From the cell containing the given text, extract its center point as (x, y) coordinate. 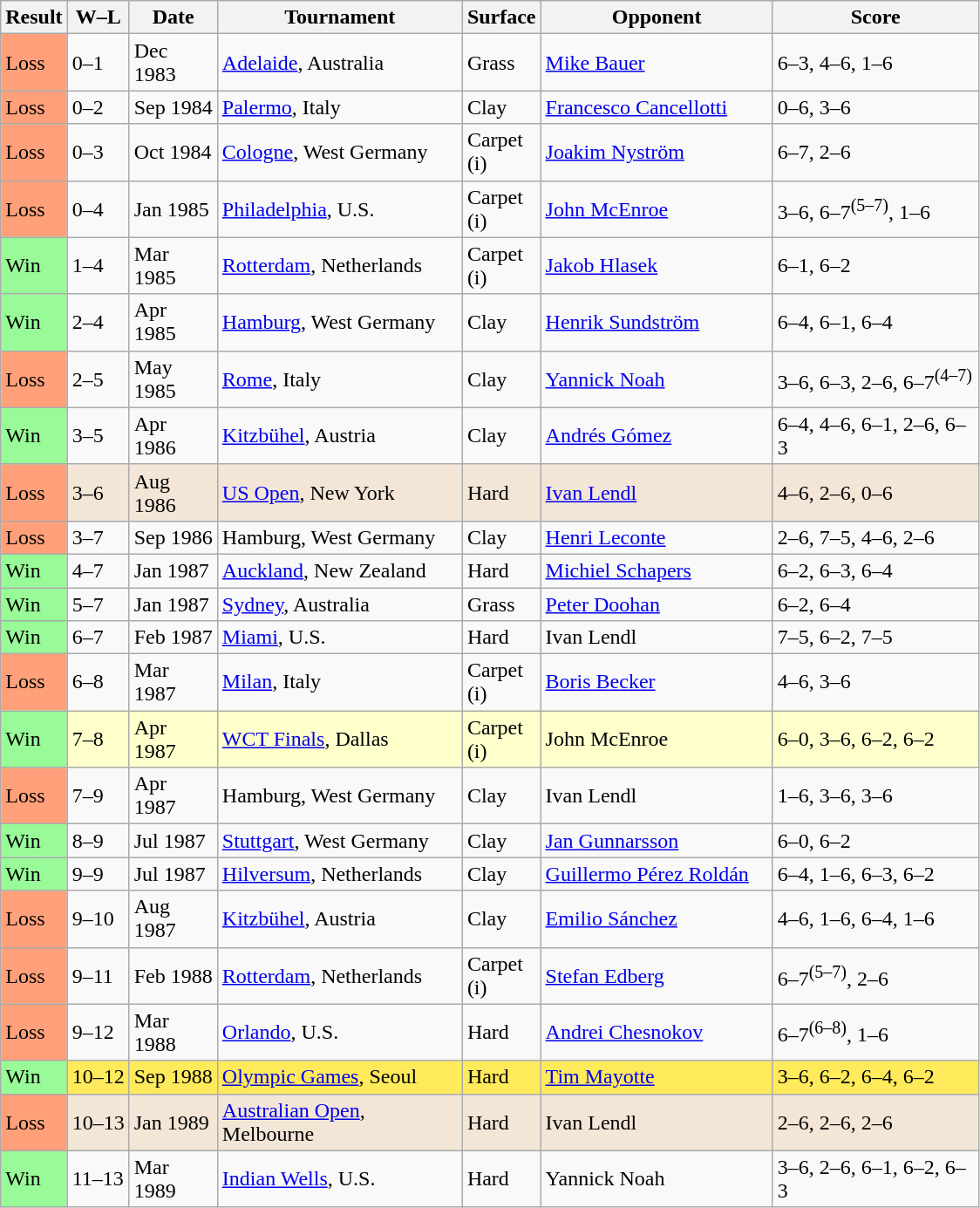
Aug 1986 (173, 492)
6–4, 1–6, 6–3, 6–2 (875, 874)
Palermo, Italy (340, 107)
9–11 (98, 975)
Jakob Hlasek (657, 265)
9–10 (98, 919)
5–7 (98, 604)
3–6, 6–2, 6–4, 6–2 (875, 1077)
Tournament (340, 17)
6–0, 3–6, 6–2, 6–2 (875, 740)
Mar 1988 (173, 1033)
6–7 (98, 638)
WCT Finals, Dallas (340, 740)
Francesco Cancellotti (657, 107)
6–2, 6–4 (875, 604)
W–L (98, 17)
10–12 (98, 1077)
6–0, 6–2 (875, 841)
4–7 (98, 570)
Dec 1983 (173, 63)
9–9 (98, 874)
3–6 (98, 492)
Sep 1988 (173, 1077)
3–7 (98, 537)
6–1, 6–2 (875, 265)
2–6, 7–5, 4–6, 2–6 (875, 537)
3–6, 2–6, 6–1, 6–2, 6–3 (875, 1179)
0–2 (98, 107)
Hilversum, Netherlands (340, 874)
Orlando, U.S. (340, 1033)
0–6, 3–6 (875, 107)
Adelaide, Australia (340, 63)
Cologne, West Germany (340, 152)
Rome, Italy (340, 379)
6–7(5–7), 2–6 (875, 975)
Stuttgart, West Germany (340, 841)
Boris Becker (657, 682)
Oct 1984 (173, 152)
Mar 1985 (173, 265)
2–6, 2–6, 2–6 (875, 1122)
Sydney, Australia (340, 604)
1–6, 3–6, 3–6 (875, 795)
Peter Doohan (657, 604)
Jan 1985 (173, 209)
6–2, 6–3, 6–4 (875, 570)
Andrei Chesnokov (657, 1033)
Indian Wells, U.S. (340, 1179)
Auckland, New Zealand (340, 570)
6–7, 2–6 (875, 152)
3–6, 6–7(5–7), 1–6 (875, 209)
Sep 1984 (173, 107)
6–3, 4–6, 1–6 (875, 63)
3–6, 6–3, 2–6, 6–7(4–7) (875, 379)
Surface (501, 17)
0–4 (98, 209)
7–8 (98, 740)
11–13 (98, 1179)
Mike Bauer (657, 63)
Aug 1987 (173, 919)
Feb 1987 (173, 638)
Date (173, 17)
0–3 (98, 152)
2–5 (98, 379)
Olympic Games, Seoul (340, 1077)
7–5, 6–2, 7–5 (875, 638)
10–13 (98, 1122)
Australian Open, Melbourne (340, 1122)
Score (875, 17)
2–4 (98, 323)
6–4, 6–1, 6–4 (875, 323)
Jan 1989 (173, 1122)
Emilio Sánchez (657, 919)
Tim Mayotte (657, 1077)
6–4, 4–6, 6–1, 2–6, 6–3 (875, 436)
Feb 1988 (173, 975)
Apr 1985 (173, 323)
4–6, 1–6, 6–4, 1–6 (875, 919)
Milan, Italy (340, 682)
Philadelphia, U.S. (340, 209)
Andrés Gómez (657, 436)
0–1 (98, 63)
Joakim Nyström (657, 152)
US Open, New York (340, 492)
4–6, 2–6, 0–6 (875, 492)
Apr 1986 (173, 436)
6–7(6–8), 1–6 (875, 1033)
Result (34, 17)
Miami, U.S. (340, 638)
Michiel Schapers (657, 570)
Henri Leconte (657, 537)
6–8 (98, 682)
9–12 (98, 1033)
Jan Gunnarsson (657, 841)
May 1985 (173, 379)
3–5 (98, 436)
8–9 (98, 841)
Mar 1987 (173, 682)
Stefan Edberg (657, 975)
Sep 1986 (173, 537)
Mar 1989 (173, 1179)
Opponent (657, 17)
1–4 (98, 265)
Henrik Sundström (657, 323)
Guillermo Pérez Roldán (657, 874)
4–6, 3–6 (875, 682)
7–9 (98, 795)
